Detect which cell encompasses the target text, then output its (X, Y) center coordinate. 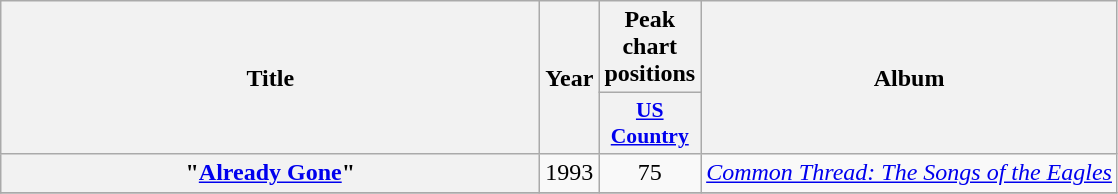
Year (570, 78)
Title (270, 78)
Album (910, 78)
Common Thread: The Songs of the Eagles (910, 173)
75 (650, 173)
"Already Gone" (270, 173)
1993 (570, 173)
Peakchartpositions (650, 47)
USCountry (650, 124)
